Output the [x, y] coordinate of the center of the cell containing the given text.  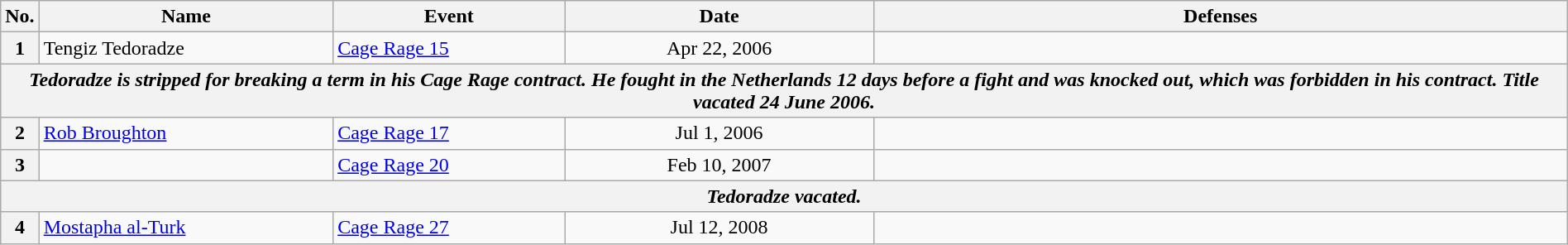
Feb 10, 2007 [719, 165]
3 [20, 165]
Event [449, 17]
1 [20, 48]
Cage Rage 27 [449, 228]
Date [719, 17]
Tedoradze vacated. [784, 196]
Tengiz Tedoradze [186, 48]
4 [20, 228]
Defenses [1221, 17]
Jul 12, 2008 [719, 228]
Apr 22, 2006 [719, 48]
Mostapha al-Turk [186, 228]
Name [186, 17]
Cage Rage 17 [449, 133]
Cage Rage 20 [449, 165]
2 [20, 133]
Rob Broughton [186, 133]
Cage Rage 15 [449, 48]
Jul 1, 2006 [719, 133]
No. [20, 17]
